Capture the cell that displays the provided text and extract its [x, y] central coordinate. 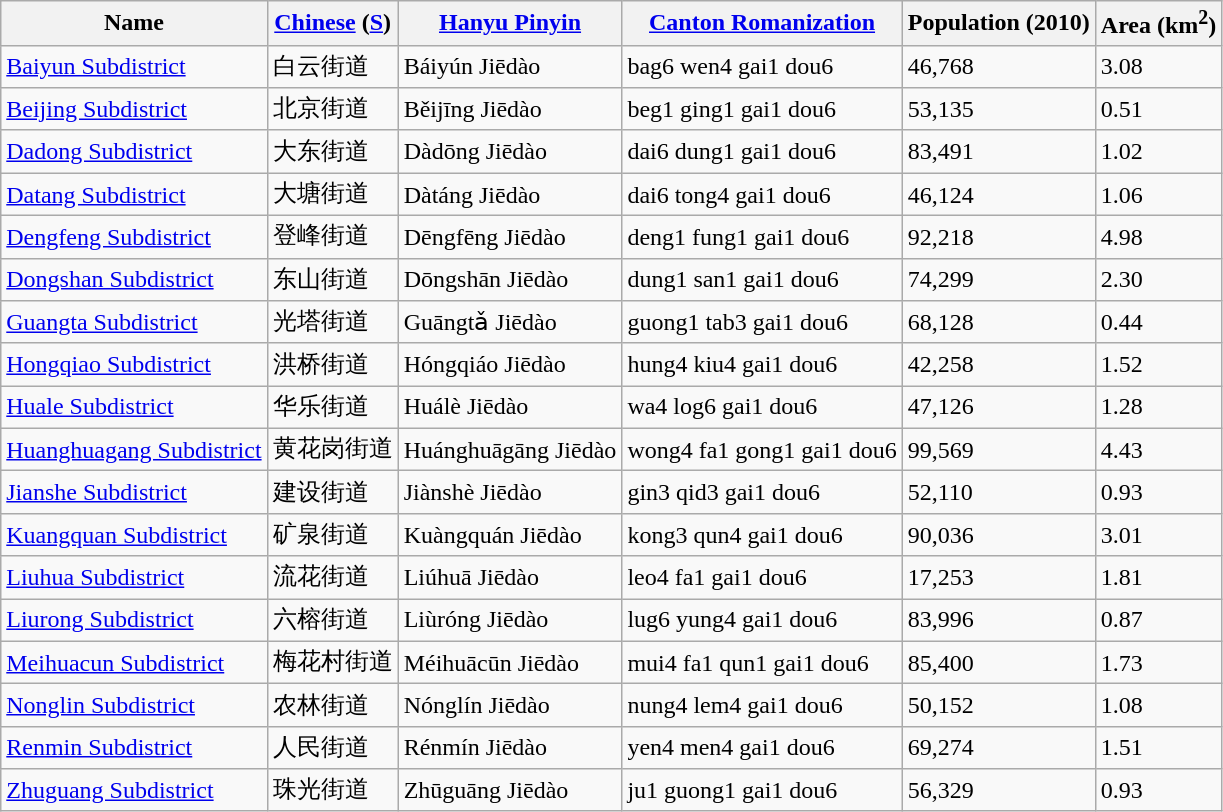
wa4 log6 gai1 dou6 [762, 408]
流花街道 [332, 578]
Liurong Subdistrict [134, 620]
Population (2010) [998, 24]
1.73 [1158, 662]
北京街道 [332, 110]
0.51 [1158, 110]
Hanyu Pinyin [510, 24]
大塘街道 [332, 194]
Dongshan Subdistrict [134, 280]
1.02 [1158, 152]
99,569 [998, 450]
Renmin Subdistrict [134, 748]
Huálè Jiēdào [510, 408]
Dōngshān Jiēdào [510, 280]
Beijing Subdistrict [134, 110]
92,218 [998, 238]
Name [134, 24]
大东街道 [332, 152]
Běijīng Jiēdào [510, 110]
Area (km2) [1158, 24]
建设街道 [332, 492]
1.06 [1158, 194]
六榕街道 [332, 620]
4.98 [1158, 238]
白云街道 [332, 66]
Hóngqiáo Jiēdào [510, 364]
83,996 [998, 620]
洪桥街道 [332, 364]
1.51 [1158, 748]
52,110 [998, 492]
17,253 [998, 578]
Baiyun Subdistrict [134, 66]
Nonglin Subdistrict [134, 706]
46,124 [998, 194]
Canton Romanization [762, 24]
东山街道 [332, 280]
梅花村街道 [332, 662]
矿泉街道 [332, 534]
Chinese (S) [332, 24]
Zhūguāng Jiēdào [510, 790]
3.08 [1158, 66]
lug6 yung4 gai1 dou6 [762, 620]
Dadong Subdistrict [134, 152]
黄花岗街道 [332, 450]
Huánghuāgāng Jiēdào [510, 450]
Dengfeng Subdistrict [134, 238]
0.87 [1158, 620]
Kuàngquán Jiēdào [510, 534]
3.01 [1158, 534]
50,152 [998, 706]
Meihuacun Subdistrict [134, 662]
登峰街道 [332, 238]
nung4 lem4 gai1 dou6 [762, 706]
Nónglín Jiēdào [510, 706]
42,258 [998, 364]
hung4 kiu4 gai1 dou6 [762, 364]
Huale Subdistrict [134, 408]
bag6 wen4 gai1 dou6 [762, 66]
1.08 [1158, 706]
Huanghuagang Subdistrict [134, 450]
Liùróng Jiēdào [510, 620]
Jiànshè Jiēdào [510, 492]
华乐街道 [332, 408]
47,126 [998, 408]
4.43 [1158, 450]
Hongqiao Subdistrict [134, 364]
dung1 san1 gai1 dou6 [762, 280]
Kuangquan Subdistrict [134, 534]
Liuhua Subdistrict [134, 578]
85,400 [998, 662]
83,491 [998, 152]
guong1 tab3 gai1 dou6 [762, 322]
mui4 fa1 qun1 gai1 dou6 [762, 662]
Liúhuā Jiēdào [510, 578]
Dàdōng Jiēdào [510, 152]
珠光街道 [332, 790]
deng1 fung1 gai1 dou6 [762, 238]
68,128 [998, 322]
dai6 tong4 gai1 dou6 [762, 194]
人民街道 [332, 748]
Dàtáng Jiēdào [510, 194]
74,299 [998, 280]
1.52 [1158, 364]
Báiyún Jiēdào [510, 66]
1.28 [1158, 408]
Guāngtǎ Jiēdào [510, 322]
56,329 [998, 790]
Rénmín Jiēdào [510, 748]
yen4 men4 gai1 dou6 [762, 748]
beg1 ging1 gai1 dou6 [762, 110]
53,135 [998, 110]
2.30 [1158, 280]
农林街道 [332, 706]
dai6 dung1 gai1 dou6 [762, 152]
Datang Subdistrict [134, 194]
Zhuguang Subdistrict [134, 790]
90,036 [998, 534]
46,768 [998, 66]
光塔街道 [332, 322]
Jianshe Subdistrict [134, 492]
gin3 qid3 gai1 dou6 [762, 492]
Guangta Subdistrict [134, 322]
Méihuācūn Jiēdào [510, 662]
1.81 [1158, 578]
kong3 qun4 gai1 dou6 [762, 534]
leo4 fa1 gai1 dou6 [762, 578]
Dēngfēng Jiēdào [510, 238]
ju1 guong1 gai1 dou6 [762, 790]
wong4 fa1 gong1 gai1 dou6 [762, 450]
0.44 [1158, 322]
69,274 [998, 748]
